Output the [x, y] coordinate of the center of the cell containing the given text.  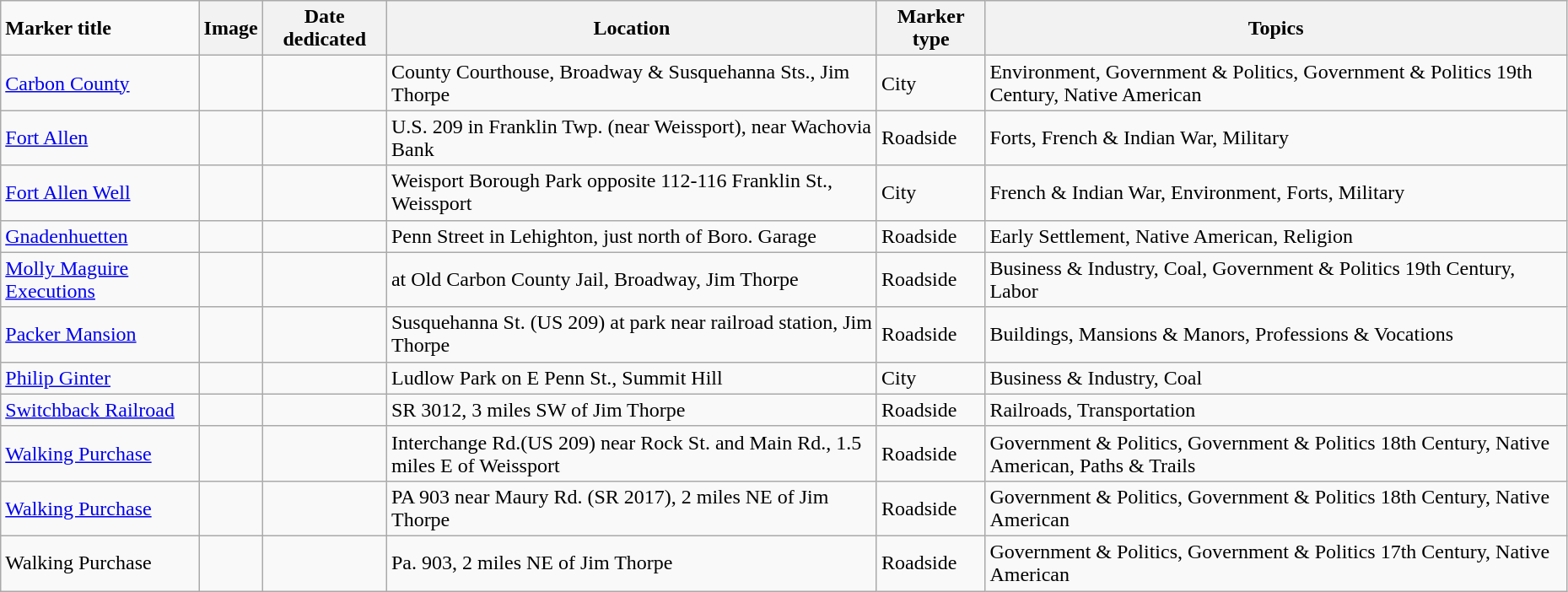
Switchback Railroad [100, 410]
Gnadenhuetten [100, 236]
SR 3012, 3 miles SW of Jim Thorpe [631, 410]
at Old Carbon County Jail, Broadway, Jim Thorpe [631, 280]
PA 903 near Maury Rd. (SR 2017), 2 miles NE of Jim Thorpe [631, 508]
Government & Politics, Government & Politics 18th Century, Native American, Paths & Trails [1275, 454]
Government & Politics, Government & Politics 18th Century, Native American [1275, 508]
Penn Street in Lehighton, just north of Boro. Garage [631, 236]
Carbon County [100, 83]
Marker title [100, 29]
County Courthouse, Broadway & Susquehanna Sts., Jim Thorpe [631, 83]
Ludlow Park on E Penn St., Summit Hill [631, 378]
Environment, Government & Politics, Government & Politics 19th Century, Native American [1275, 83]
Pa. 903, 2 miles NE of Jim Thorpe [631, 563]
Government & Politics, Government & Politics 17th Century, Native American [1275, 563]
Interchange Rd.(US 209) near Rock St. and Main Rd., 1.5 miles E of Weissport [631, 454]
Philip Ginter [100, 378]
French & Indian War, Environment, Forts, Military [1275, 192]
Early Settlement, Native American, Religion [1275, 236]
Date dedicated [324, 29]
Topics [1275, 29]
Fort Allen [100, 138]
Railroads, Transportation [1275, 410]
Location [631, 29]
Image [231, 29]
Molly Maguire Executions [100, 280]
Business & Industry, Coal [1275, 378]
Susquehanna St. (US 209) at park near railroad station, Jim Thorpe [631, 334]
Forts, French & Indian War, Military [1275, 138]
Business & Industry, Coal, Government & Politics 19th Century, Labor [1275, 280]
Marker type [930, 29]
Buildings, Mansions & Manors, Professions & Vocations [1275, 334]
U.S. 209 in Franklin Twp. (near Weissport), near Wachovia Bank [631, 138]
Weisport Borough Park opposite 112-116 Franklin St., Weissport [631, 192]
Packer Mansion [100, 334]
Fort Allen Well [100, 192]
